Pinpoint the cell where the given text exists, returning its [x, y] midpoint coordinate. 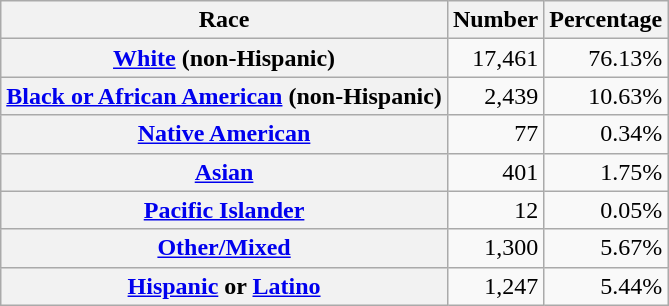
Native American [224, 134]
White (non-Hispanic) [224, 58]
Number [495, 20]
Hispanic or Latino [224, 286]
12 [495, 210]
5.44% [606, 286]
77 [495, 134]
Percentage [606, 20]
0.05% [606, 210]
Asian [224, 172]
76.13% [606, 58]
5.67% [606, 248]
17,461 [495, 58]
10.63% [606, 96]
0.34% [606, 134]
2,439 [495, 96]
Black or African American (non-Hispanic) [224, 96]
1,247 [495, 286]
401 [495, 172]
Other/Mixed [224, 248]
1.75% [606, 172]
Pacific Islander [224, 210]
1,300 [495, 248]
Race [224, 20]
